Extract the (x, y) coordinate from the center of the cell holding the provided text.  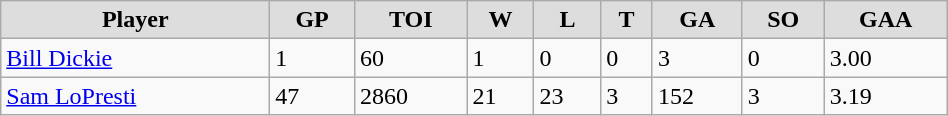
3.19 (886, 96)
23 (568, 96)
SO (783, 20)
GAA (886, 20)
47 (312, 96)
Player (136, 20)
60 (410, 58)
Bill Dickie (136, 58)
GA (697, 20)
L (568, 20)
W (500, 20)
Sam LoPresti (136, 96)
T (627, 20)
3.00 (886, 58)
GP (312, 20)
TOI (410, 20)
152 (697, 96)
2860 (410, 96)
21 (500, 96)
